Identify which cell holds the provided text, then report its [x, y] central coordinate. 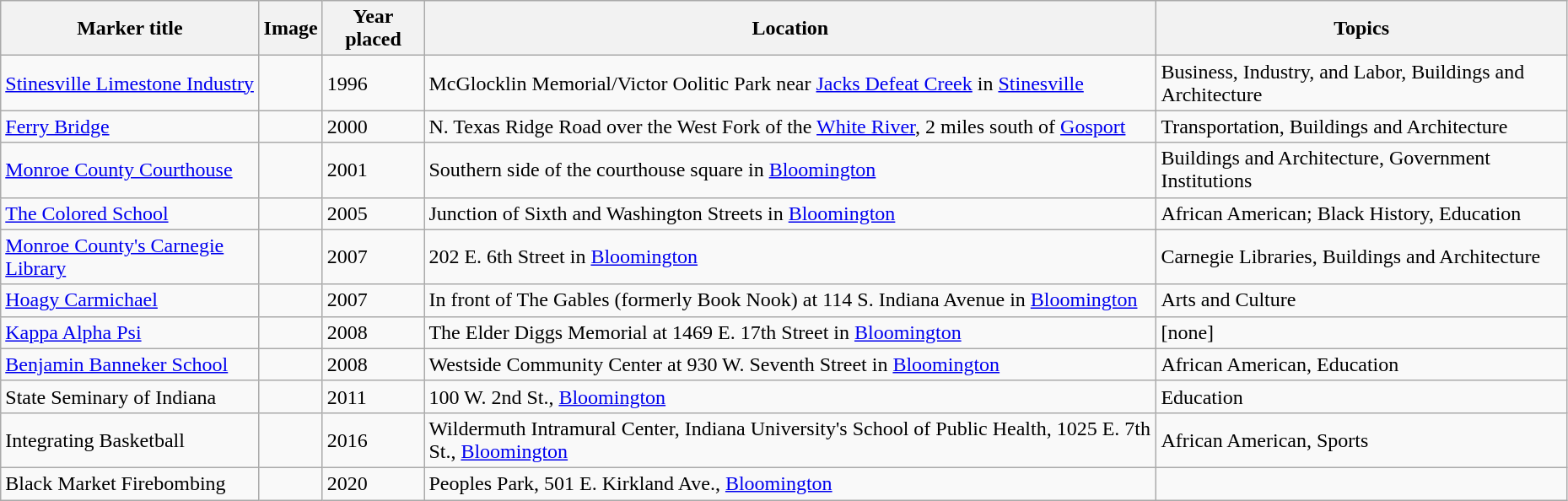
2011 [373, 396]
African American, Sports [1361, 440]
Monroe County's Carnegie Library [130, 256]
[none] [1361, 332]
Kappa Alpha Psi [130, 332]
2020 [373, 483]
Location [790, 29]
Topics [1361, 29]
Marker title [130, 29]
Benjamin Banneker School [130, 364]
African American, Education [1361, 364]
202 E. 6th Street in Bloomington [790, 256]
Stinesville Limestone Industry [130, 83]
In front of The Gables (formerly Book Nook) at 114 S. Indiana Avenue in Bloomington [790, 300]
Image [290, 29]
Ferry Bridge [130, 127]
Business, Industry, and Labor, Buildings and Architecture [1361, 83]
100 W. 2nd St., Bloomington [790, 396]
Buildings and Architecture, Government Institutions [1361, 170]
Wildermuth Intramural Center, Indiana University's School of Public Health, 1025 E. 7th St., Bloomington [790, 440]
N. Texas Ridge Road over the West Fork of the White River, 2 miles south of Gosport [790, 127]
Carnegie Libraries, Buildings and Architecture [1361, 256]
McGlocklin Memorial/Victor Oolitic Park near Jacks Defeat Creek in Stinesville [790, 83]
Southern side of the courthouse square in Bloomington [790, 170]
The Colored School [130, 213]
2005 [373, 213]
2016 [373, 440]
Year placed [373, 29]
Westside Community Center at 930 W. Seventh Street in Bloomington [790, 364]
The Elder Diggs Memorial at 1469 E. 17th Street in Bloomington [790, 332]
African American; Black History, Education [1361, 213]
Monroe County Courthouse [130, 170]
Junction of Sixth and Washington Streets in Bloomington [790, 213]
1996 [373, 83]
Integrating Basketball [130, 440]
State Seminary of Indiana [130, 396]
2001 [373, 170]
Transportation, Buildings and Architecture [1361, 127]
Hoagy Carmichael [130, 300]
Education [1361, 396]
Black Market Firebombing [130, 483]
Arts and Culture [1361, 300]
2000 [373, 127]
Peoples Park, 501 E. Kirkland Ave., Bloomington [790, 483]
